Locate the cell with the specified text and output its (X, Y) center coordinate. 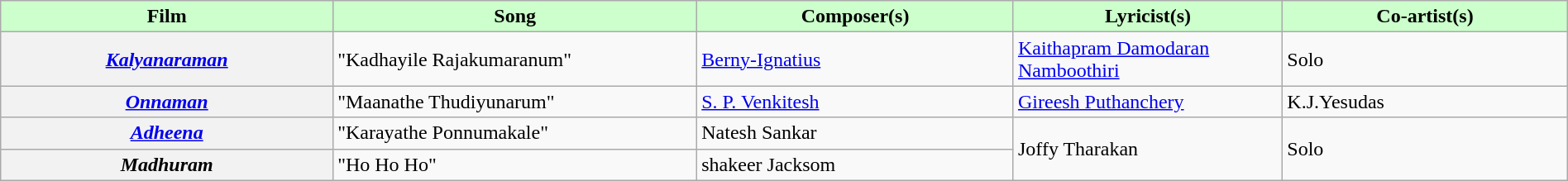
Onnaman (167, 102)
"Maanathe Thudiyunarum" (515, 102)
Kalyanaraman (167, 60)
Song (515, 17)
K.J.Yesudas (1425, 102)
Kaithapram Damodaran Namboothiri (1148, 60)
shakeer Jacksom (855, 164)
Natesh Sankar (855, 133)
"Karayathe Ponnumakale" (515, 133)
Composer(s) (855, 17)
Gireesh Puthanchery (1148, 102)
Madhuram (167, 164)
Berny-Ignatius (855, 60)
Adheena (167, 133)
"Ho Ho Ho" (515, 164)
Co-artist(s) (1425, 17)
Lyricist(s) (1148, 17)
S. P. Venkitesh (855, 102)
"Kadhayile Rajakumaranum" (515, 60)
Joffy Tharakan (1148, 149)
Film (167, 17)
